Scan for the cell matching the given text and deliver its (x, y) coordinate at center. 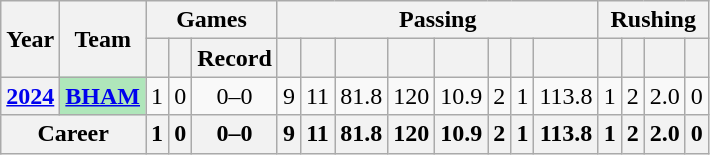
Passing (438, 20)
2024 (30, 96)
Games (212, 20)
BHAM (103, 96)
Team (103, 39)
Rushing (653, 20)
Year (30, 39)
Career (74, 134)
Record (235, 58)
